Determine the [x, y] coordinate at the center of the cell enclosing the given text.  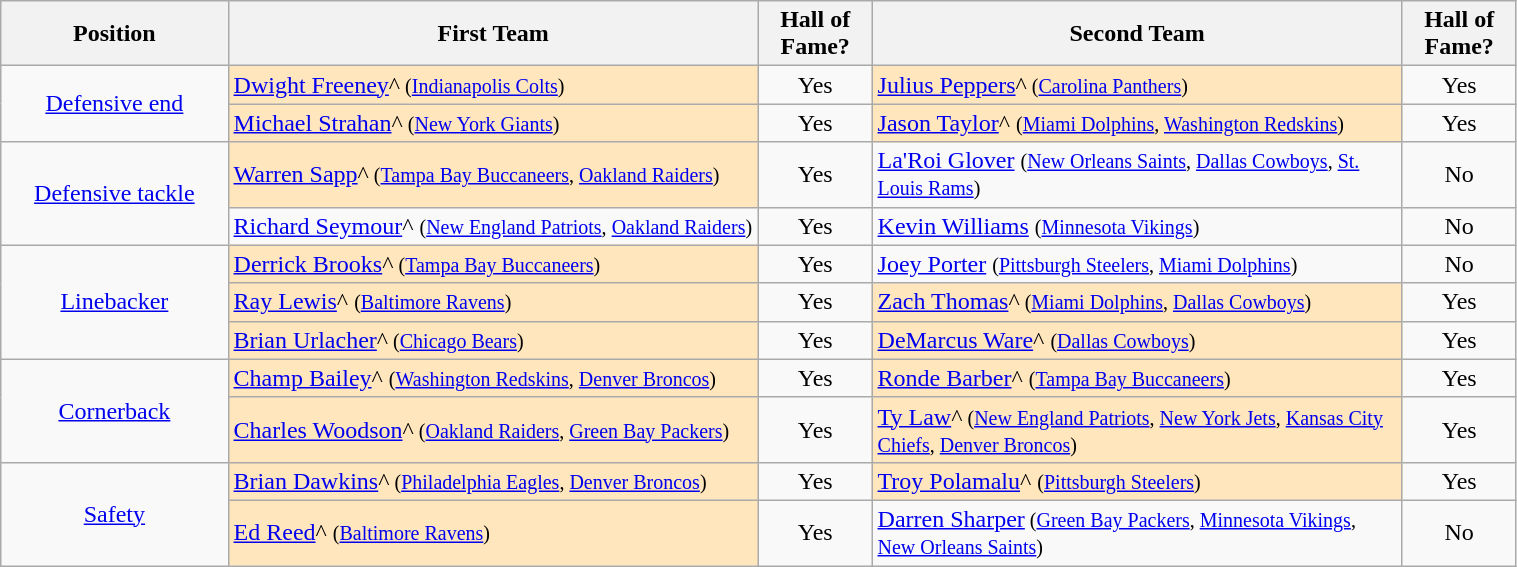
Charles Woodson^ (Oakland Raiders, Green Bay Packers) [493, 430]
Brian Urlacher^ (Chicago Bears) [493, 340]
Jason Taylor^ (Miami Dolphins, Washington Redskins) [1137, 123]
Julius Peppers^ (Carolina Panthers) [1137, 85]
La'Roi Glover (New Orleans Saints, Dallas Cowboys, St. Louis Rams) [1137, 174]
DeMarcus Ware^ (Dallas Cowboys) [1137, 340]
Ty Law^ (New England Patriots, New York Jets, Kansas City Chiefs, Denver Broncos) [1137, 430]
Joey Porter (Pittsburgh Steelers, Miami Dolphins) [1137, 264]
Ray Lewis^ (Baltimore Ravens) [493, 302]
First Team [493, 34]
Brian Dawkins^ (Philadelphia Eagles, Denver Broncos) [493, 481]
Dwight Freeney^ (Indianapolis Colts) [493, 85]
Safety [114, 514]
Champ Bailey^ (Washington Redskins, Denver Broncos) [493, 378]
Warren Sapp^ (Tampa Bay Buccaneers, Oakland Raiders) [493, 174]
Troy Polamalu^ (Pittsburgh Steelers) [1137, 481]
Zach Thomas^ (Miami Dolphins, Dallas Cowboys) [1137, 302]
Richard Seymour^ (New England Patriots, Oakland Raiders) [493, 226]
Derrick Brooks^ (Tampa Bay Buccaneers) [493, 264]
Defensive end [114, 104]
Ed Reed^ (Baltimore Ravens) [493, 532]
Cornerback [114, 410]
Position [114, 34]
Linebacker [114, 302]
Darren Sharper (Green Bay Packers, Minnesota Vikings, New Orleans Saints) [1137, 532]
Second Team [1137, 34]
Michael Strahan^ (New York Giants) [493, 123]
Ronde Barber^ (Tampa Bay Buccaneers) [1137, 378]
Kevin Williams (Minnesota Vikings) [1137, 226]
Defensive tackle [114, 194]
